Locate the cell with the specified text and output its [X, Y] center coordinate. 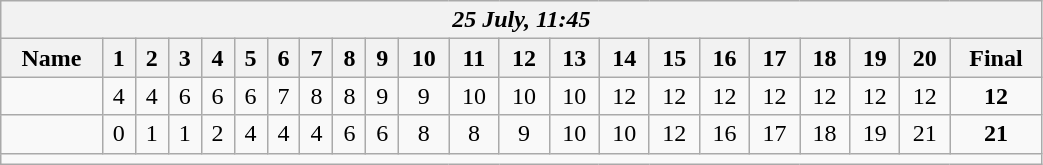
5 [250, 58]
Name [52, 58]
Final [996, 58]
11 [474, 58]
3 [184, 58]
25 July, 11:45 [522, 20]
13 [574, 58]
15 [674, 58]
14 [624, 58]
0 [118, 134]
20 [925, 58]
